Locate the cell with the specified text and output its [x, y] center coordinate. 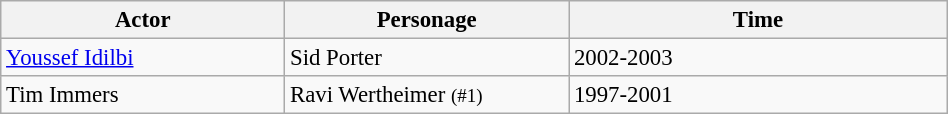
Ravi Wertheimer (#1) [427, 95]
2002-2003 [758, 58]
Time [758, 20]
Sid Porter [427, 58]
1997-2001 [758, 95]
Tim Immers [143, 95]
Youssef Idilbi [143, 58]
Personage [427, 20]
Actor [143, 20]
